Return the (X, Y) coordinate for the center point of the cell that contains the specified text.  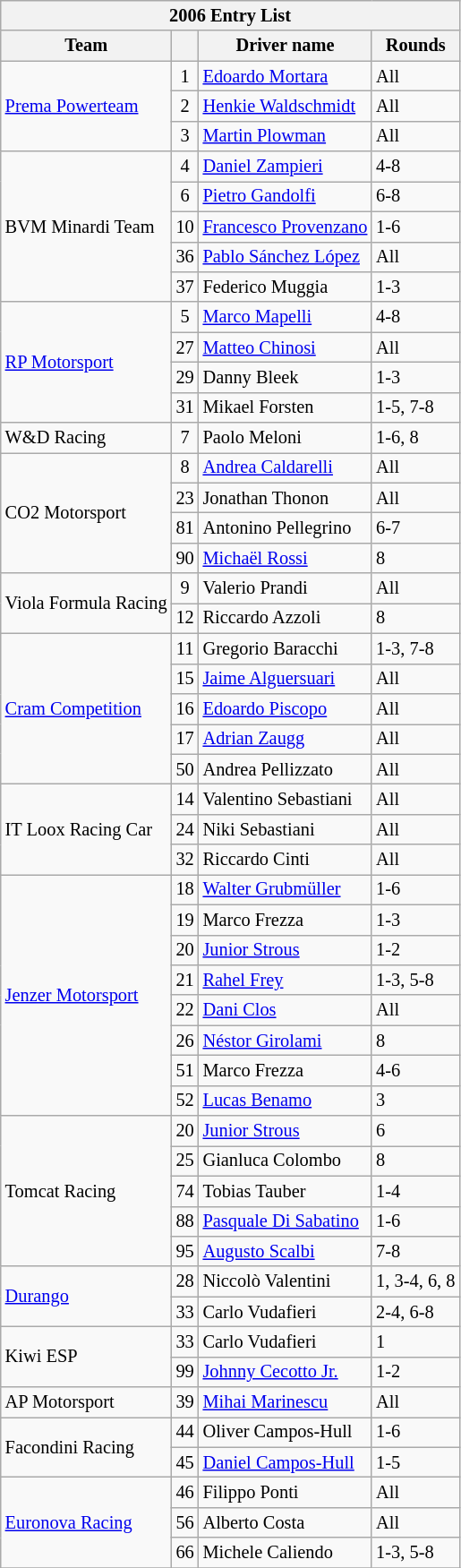
Euronova Racing (86, 1522)
Valentino Sebastiani (286, 799)
Rahel Frey (286, 980)
Team (86, 46)
Pablo Sánchez López (286, 257)
4-6 (415, 1070)
AP Motorsport (86, 1402)
45 (185, 1462)
Dani Clos (286, 1010)
Kiwi ESP (86, 1356)
Matteo Chinosi (286, 347)
21 (185, 980)
1, 3-4, 6, 8 (415, 1281)
Danny Bleek (286, 377)
17 (185, 739)
11 (185, 648)
Edoardo Mortara (286, 76)
52 (185, 1101)
Tomcat Racing (86, 1191)
16 (185, 708)
Alberto Costa (286, 1522)
Mihai Marinescu (286, 1402)
Daniel Zampieri (286, 167)
15 (185, 679)
19 (185, 920)
28 (185, 1281)
Edoardo Piscopo (286, 708)
Filippo Ponti (286, 1493)
29 (185, 377)
37 (185, 287)
25 (185, 1161)
Michaël Rossi (286, 558)
5 (185, 317)
Walter Grubmüller (286, 889)
IT Loox Racing Car (86, 829)
Andrea Pellizzato (286, 769)
Gregorio Baracchi (286, 648)
27 (185, 347)
Riccardo Cinti (286, 860)
4 (185, 167)
Martin Plowman (286, 136)
Daniel Campos-Hull (286, 1462)
Mikael Forsten (286, 407)
9 (185, 588)
Prema Powerteam (86, 106)
50 (185, 769)
99 (185, 1372)
22 (185, 1010)
7-8 (415, 1251)
Jenzer Motorsport (86, 994)
23 (185, 498)
88 (185, 1221)
Cram Competition (86, 708)
Jaime Alguersuari (286, 679)
Adrian Zaugg (286, 739)
Oliver Campos-Hull (286, 1432)
BVM Minardi Team (86, 227)
Paolo Meloni (286, 438)
Antonino Pellegrino (286, 527)
36 (185, 257)
Facondini Racing (86, 1447)
Francesco Provenzano (286, 227)
6-8 (415, 196)
31 (185, 407)
Viola Formula Racing (86, 604)
Riccardo Azzoli (286, 618)
6-7 (415, 527)
1-5, 7-8 (415, 407)
2-4, 6-8 (415, 1312)
7 (185, 438)
Rounds (415, 46)
81 (185, 527)
Jonathan Thonon (286, 498)
Durango (86, 1297)
74 (185, 1191)
W&D Racing (86, 438)
56 (185, 1522)
44 (185, 1432)
10 (185, 227)
Tobias Tauber (286, 1191)
51 (185, 1070)
Johnny Cecotto Jr. (286, 1372)
Pasquale Di Sabatino (286, 1221)
1-3, 7-8 (415, 648)
Niccolò Valentini (286, 1281)
RP Motorsport (86, 362)
12 (185, 618)
Michele Caliendo (286, 1553)
Valerio Prandi (286, 588)
46 (185, 1493)
Andrea Caldarelli (286, 467)
1-4 (415, 1191)
18 (185, 889)
90 (185, 558)
Pietro Gandolfi (286, 196)
1-5 (415, 1462)
Augusto Scalbi (286, 1251)
1-6, 8 (415, 438)
Lucas Benamo (286, 1101)
66 (185, 1553)
Néstor Girolami (286, 1041)
Driver name (286, 46)
Gianluca Colombo (286, 1161)
95 (185, 1251)
2 (185, 106)
CO2 Motorsport (86, 512)
2006 Entry List (231, 15)
Niki Sebastiani (286, 829)
26 (185, 1041)
32 (185, 860)
Federico Muggia (286, 287)
39 (185, 1402)
24 (185, 829)
Marco Mapelli (286, 317)
Henkie Waldschmidt (286, 106)
14 (185, 799)
